Identify which cell holds the provided text, then report its (X, Y) central coordinate. 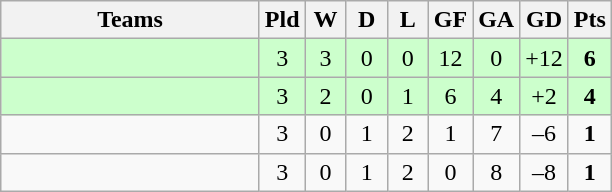
GA (496, 20)
Pld (282, 20)
L (408, 20)
12 (450, 58)
GF (450, 20)
D (366, 20)
8 (496, 172)
Pts (590, 20)
–8 (544, 172)
–6 (544, 134)
W (326, 20)
+12 (544, 58)
GD (544, 20)
Teams (130, 20)
7 (496, 134)
+2 (544, 96)
